Capture the cell that displays the provided text and extract its [X, Y] central coordinate. 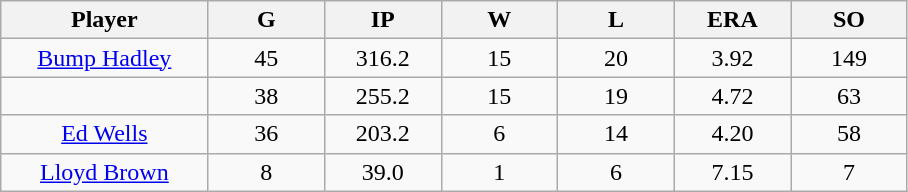
SO [850, 20]
W [500, 20]
7 [850, 172]
Bump Hadley [104, 58]
4.20 [732, 134]
255.2 [384, 96]
G [266, 20]
316.2 [384, 58]
L [616, 20]
38 [266, 96]
39.0 [384, 172]
8 [266, 172]
IP [384, 20]
63 [850, 96]
14 [616, 134]
20 [616, 58]
149 [850, 58]
58 [850, 134]
36 [266, 134]
7.15 [732, 172]
4.72 [732, 96]
ERA [732, 20]
Ed Wells [104, 134]
19 [616, 96]
3.92 [732, 58]
45 [266, 58]
Player [104, 20]
1 [500, 172]
203.2 [384, 134]
Lloyd Brown [104, 172]
